Return [X, Y] of the center of cell containing provided text 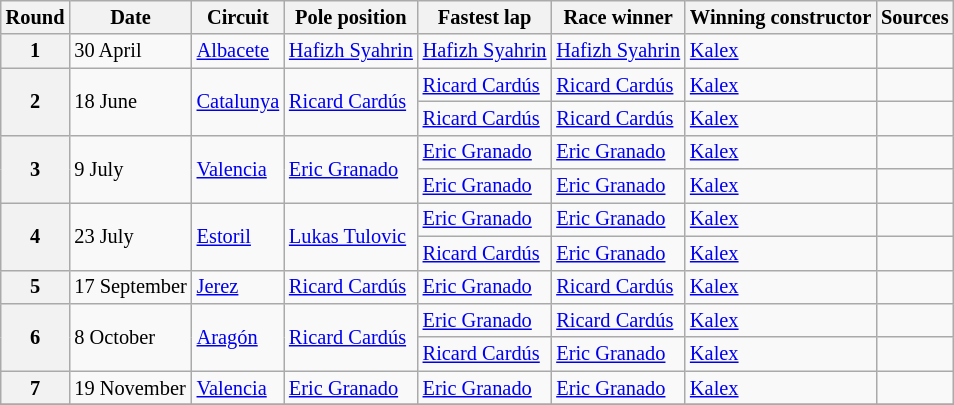
Round [36, 17]
Jerez [238, 287]
Date [130, 17]
5 [36, 287]
23 July [130, 236]
Aragón [238, 336]
Fastest lap [485, 17]
Catalunya [238, 102]
2 [36, 102]
7 [36, 388]
19 November [130, 388]
18 June [130, 102]
1 [36, 51]
6 [36, 336]
8 October [130, 336]
Albacete [238, 51]
Winning constructor [780, 17]
3 [36, 168]
Circuit [238, 17]
Lukas Tulovic [351, 236]
Sources [914, 17]
4 [36, 236]
17 September [130, 287]
Estoril [238, 236]
9 July [130, 168]
30 April [130, 51]
Race winner [618, 17]
Pole position [351, 17]
